From the cell containing the given text, extract its center point as [X, Y] coordinate. 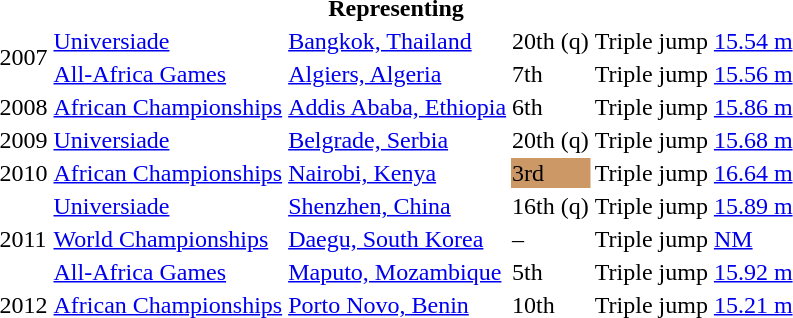
Shenzhen, China [398, 206]
– [551, 239]
16th (q) [551, 206]
6th [551, 107]
Nairobi, Kenya [398, 173]
Bangkok, Thailand [398, 41]
3rd [551, 173]
World Championships [168, 239]
Maputo, Mozambique [398, 272]
Addis Ababa, Ethiopia [398, 107]
Daegu, South Korea [398, 239]
7th [551, 74]
Belgrade, Serbia [398, 140]
5th [551, 272]
Algiers, Algeria [398, 74]
